Find where the given text appears and provide that cell's center as (X, Y) coordinate. 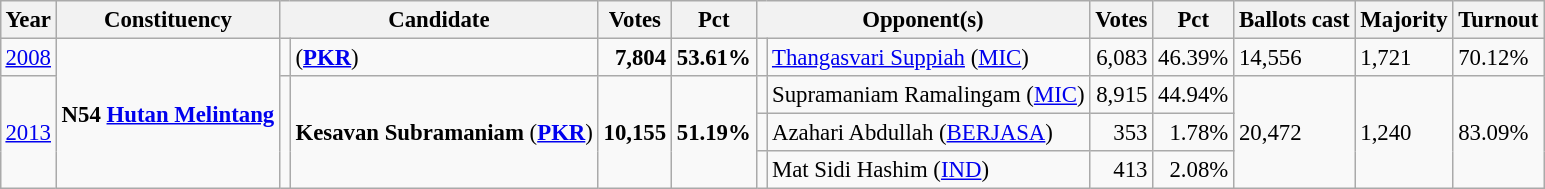
Azahari Abdullah (BERJASA) (928, 133)
(PKR) (444, 57)
Mat Sidi Hashim (IND) (928, 170)
20,472 (1294, 132)
Year (28, 20)
2.08% (1194, 170)
Opponent(s) (923, 20)
53.61% (714, 57)
Thangasvari Suppiah (MIC) (928, 57)
8,915 (1122, 95)
Candidate (440, 20)
Constituency (168, 20)
1.78% (1194, 133)
Ballots cast (1294, 20)
1,240 (1404, 132)
46.39% (1194, 57)
Majority (1404, 20)
N54 Hutan Melintang (168, 113)
353 (1122, 133)
83.09% (1498, 132)
6,083 (1122, 57)
44.94% (1194, 95)
10,155 (634, 132)
2008 (28, 57)
Turnout (1498, 20)
1,721 (1404, 57)
7,804 (634, 57)
14,556 (1294, 57)
51.19% (714, 132)
2013 (28, 132)
Supramaniam Ramalingam (MIC) (928, 95)
413 (1122, 170)
70.12% (1498, 57)
Kesavan Subramaniam (PKR) (444, 132)
